Identify which cell holds the provided text, then report its [x, y] central coordinate. 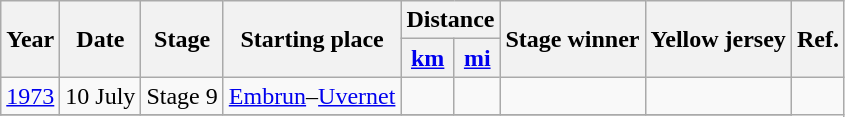
Stage [182, 39]
1973 [30, 96]
Year [30, 39]
Distance [450, 20]
Ref. [818, 39]
Stage winner [572, 39]
Starting place [312, 39]
mi [477, 58]
Stage 9 [182, 96]
Date [100, 39]
km [428, 58]
Embrun–Uvernet [312, 96]
Yellow jersey [718, 39]
10 July [100, 96]
